Provide the [X, Y] coordinate of the cell's center where the given text is located.  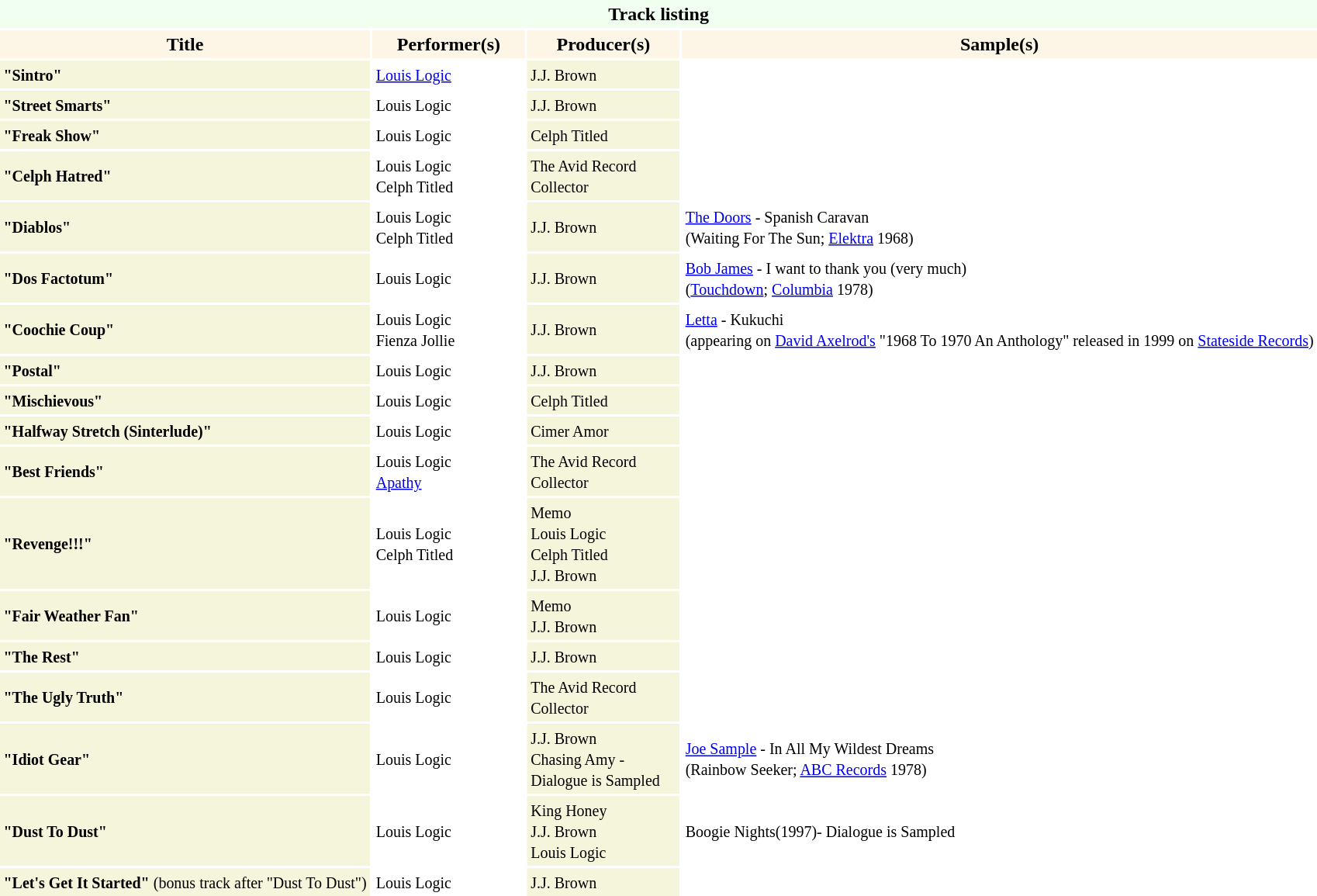
King HoneyJ.J. BrownLouis Logic [603, 831]
"Idiot Gear" [185, 759]
"Let's Get It Started" (bonus track after "Dust To Dust") [185, 882]
"The Rest" [185, 656]
MemoLouis LogicCelph TitledJ.J. Brown [603, 543]
Bob James - I want to thank you (very much)(Touchdown; Columbia 1978) [999, 278]
"Postal" [185, 370]
"Mischievous" [185, 400]
Track listing [658, 14]
Letta - Kukuchi(appearing on David Axelrod's "1968 To 1970 An Anthology" released in 1999 on Stateside Records) [999, 329]
Sample(s) [999, 44]
"Revenge!!!" [185, 543]
"Street Smarts" [185, 105]
Producer(s) [603, 44]
"Sintro" [185, 74]
J.J. BrownChasing Amy - Dialogue is Sampled [603, 759]
Performer(s) [448, 44]
The Doors - Spanish Caravan(Waiting For The Sun; Elektra 1968) [999, 227]
"Freak Show" [185, 135]
"Dust To Dust" [185, 831]
Cimer Amor [603, 431]
Title [185, 44]
Louis LogicApathy [448, 472]
"Fair Weather Fan" [185, 616]
"Halfway Stretch (Sinterlude)" [185, 431]
"The Ugly Truth" [185, 697]
Joe Sample - In All My Wildest Dreams(Rainbow Seeker; ABC Records 1978) [999, 759]
Louis LogicFienza Jollie [448, 329]
"Coochie Coup" [185, 329]
"Best Friends" [185, 472]
MemoJ.J. Brown [603, 616]
"Celph Hatred" [185, 175]
"Diablos" [185, 227]
"Dos Factotum" [185, 278]
Boogie Nights(1997)- Dialogue is Sampled [999, 831]
